Return the [x, y] coordinate for the center point of the cell that contains the specified text.  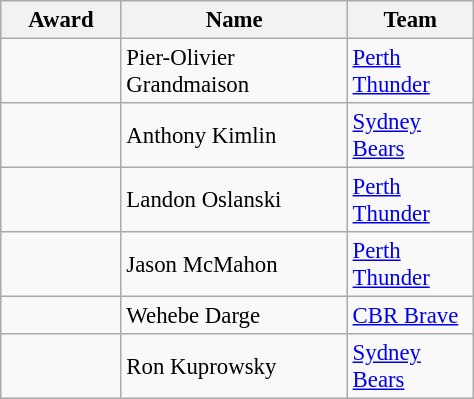
Pier-Olivier Grandmaison [234, 72]
Award [61, 20]
Team [410, 20]
Name [234, 20]
Ron Kuprowsky [234, 366]
Landon Oslanski [234, 200]
Anthony Kimlin [234, 136]
CBR Brave [410, 316]
Jason McMahon [234, 264]
Wehebe Darge [234, 316]
